From the cell containing the given text, extract its center point as [x, y] coordinate. 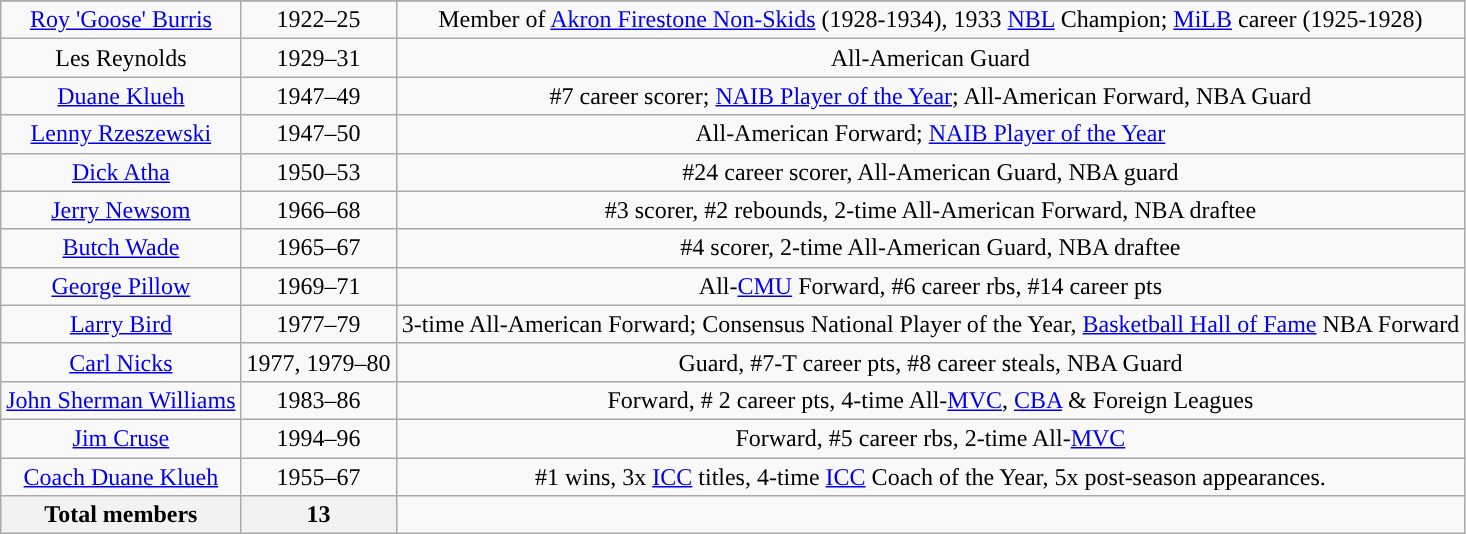
Total members [121, 515]
Carl Nicks [121, 362]
Coach Duane Klueh [121, 477]
#4 scorer, 2-time All-American Guard, NBA draftee [930, 248]
1983–86 [318, 400]
Forward, # 2 career pts, 4-time All-MVC, CBA & Foreign Leagues [930, 400]
Jim Cruse [121, 438]
1947–50 [318, 134]
All-American Forward; NAIB Player of the Year [930, 134]
1950–53 [318, 172]
#7 career scorer; NAIB Player of the Year; All-American Forward, NBA Guard [930, 96]
1955–67 [318, 477]
1922–25 [318, 20]
Larry Bird [121, 324]
1969–71 [318, 286]
All-CMU Forward, #6 career rbs, #14 career pts [930, 286]
Forward, #5 career rbs, 2-time All-MVC [930, 438]
Lenny Rzeszewski [121, 134]
All-American Guard [930, 58]
Roy 'Goose' Burris [121, 20]
3-time All-American Forward; Consensus National Player of the Year, Basketball Hall of Fame NBA Forward [930, 324]
John Sherman Williams [121, 400]
Duane Klueh [121, 96]
1977, 1979–80 [318, 362]
1947–49 [318, 96]
Butch Wade [121, 248]
#1 wins, 3x ICC titles, 4-time ICC Coach of the Year, 5x post-season appearances. [930, 477]
1966–68 [318, 210]
George Pillow [121, 286]
Guard, #7-T career pts, #8 career steals, NBA Guard [930, 362]
Dick Atha [121, 172]
Les Reynolds [121, 58]
Jerry Newsom [121, 210]
Member of Akron Firestone Non-Skids (1928-1934), 1933 NBL Champion; MiLB career (1925-1928) [930, 20]
1977–79 [318, 324]
1994–96 [318, 438]
#24 career scorer, All-American Guard, NBA guard [930, 172]
#3 scorer, #2 rebounds, 2-time All-American Forward, NBA draftee [930, 210]
13 [318, 515]
1929–31 [318, 58]
1965–67 [318, 248]
